Pinpoint the cell where the given text exists, returning its [X, Y] midpoint coordinate. 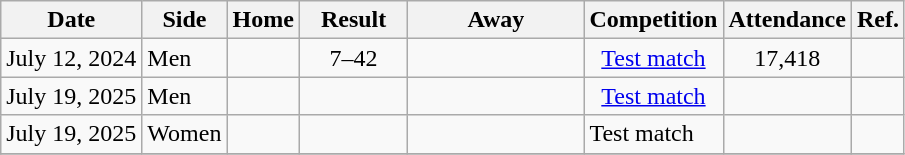
17,418 [787, 58]
Competition [654, 20]
7–42 [354, 58]
Ref. [878, 20]
Attendance [787, 20]
Women [184, 134]
July 12, 2024 [72, 58]
Side [184, 20]
Away [496, 20]
Date [72, 20]
Result [354, 20]
Home [263, 20]
